Output the (x, y) coordinate of the center of the cell containing the given text.  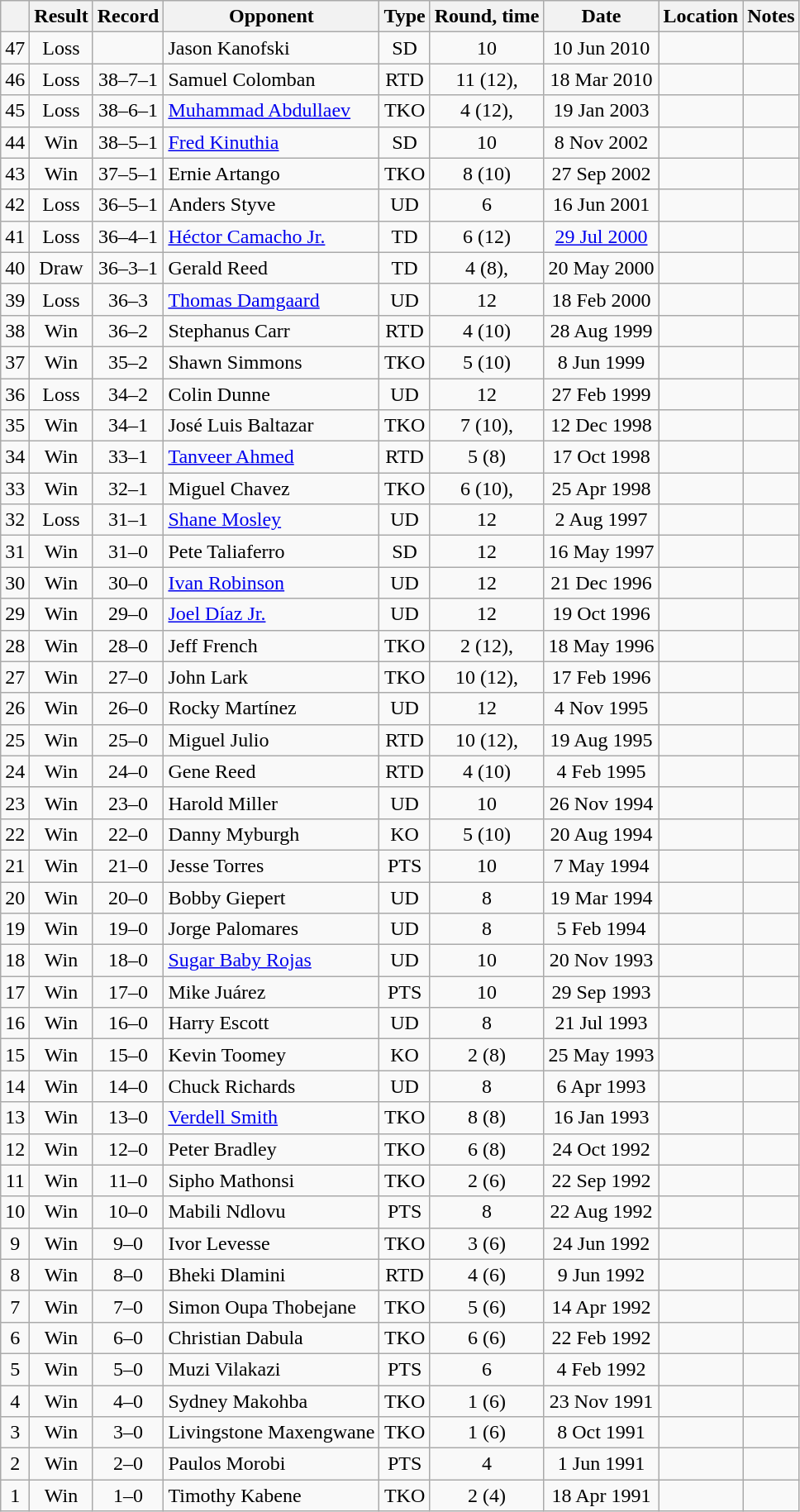
4–0 (128, 1401)
Rocky Martínez (271, 708)
1 Jun 1991 (602, 1464)
Héctor Camacho Jr. (271, 236)
John Lark (271, 677)
36–3 (128, 299)
19 Oct 1996 (602, 614)
12–0 (128, 1149)
Tanveer Ahmed (271, 457)
36–5–1 (128, 205)
8 Nov 2002 (602, 142)
Peter Bradley (271, 1149)
Miguel Julio (271, 740)
20 Aug 1994 (602, 834)
34 (15, 457)
21–0 (128, 866)
3 (6) (487, 1243)
Thomas Damgaard (271, 299)
2 (12), (487, 646)
Joel Díaz Jr. (271, 614)
44 (15, 142)
Samuel Colomban (271, 79)
45 (15, 111)
22–0 (128, 834)
29 Sep 1993 (602, 992)
Sydney Makohba (271, 1401)
40 (15, 268)
32 (15, 520)
4 Nov 1995 (602, 708)
Shane Mosley (271, 520)
43 (15, 174)
26 (15, 708)
29 (15, 614)
19 Jan 2003 (602, 111)
21 Jul 1993 (602, 1023)
Jeff French (271, 646)
25 May 1993 (602, 1055)
4 (6) (487, 1275)
Round, time (487, 17)
16 (15, 1023)
34–1 (128, 426)
13–0 (128, 1118)
Ernie Artango (271, 174)
17 Feb 1996 (602, 677)
6 (6) (487, 1338)
8 Jun 1999 (602, 362)
30 (15, 583)
19–0 (128, 929)
33 (15, 489)
Result (61, 17)
4 Feb 1995 (602, 771)
25 Apr 1998 (602, 489)
23 Nov 1991 (602, 1401)
39 (15, 299)
25 (15, 740)
Type (405, 17)
22 Feb 1992 (602, 1338)
Jorge Palomares (271, 929)
31–0 (128, 551)
Jesse Torres (271, 866)
6 Apr 1993 (602, 1086)
7 (15, 1306)
Gene Reed (271, 771)
Danny Myburgh (271, 834)
47 (15, 48)
Record (128, 17)
2 (8) (487, 1055)
37 (15, 362)
Harry Escott (271, 1023)
Draw (61, 268)
6 (8) (487, 1149)
20 May 2000 (602, 268)
28 Aug 1999 (602, 331)
11 (15, 1181)
Pete Taliaferro (271, 551)
5 (8) (487, 457)
19 (15, 929)
4 Feb 1992 (602, 1369)
8 Oct 1991 (602, 1433)
Gerald Reed (271, 268)
16–0 (128, 1023)
Bheki Dlamini (271, 1275)
Miguel Chavez (271, 489)
29 Jul 2000 (602, 236)
Shawn Simmons (271, 362)
10–0 (128, 1212)
Mike Juárez (271, 992)
27 Feb 1999 (602, 394)
36 (15, 394)
3 (15, 1433)
5 (6) (487, 1306)
Bobby Giepert (271, 897)
1–0 (128, 1495)
Paulos Morobi (271, 1464)
19 Mar 1994 (602, 897)
9–0 (128, 1243)
1 (15, 1495)
12 Dec 1998 (602, 426)
18 Feb 2000 (602, 299)
4 (8), (487, 268)
11 (12), (487, 79)
36–3–1 (128, 268)
Jason Kanofski (271, 48)
6 (10), (487, 489)
9 (15, 1243)
32–1 (128, 489)
2–0 (128, 1464)
29–0 (128, 614)
Ivor Levesse (271, 1243)
18 May 1996 (602, 646)
2 (6) (487, 1181)
36–4–1 (128, 236)
20 Nov 1993 (602, 961)
18–0 (128, 961)
7 May 1994 (602, 866)
José Luis Baltazar (271, 426)
9 Jun 1992 (602, 1275)
41 (15, 236)
6 (12) (487, 236)
18 (15, 961)
Sipho Mathonsi (271, 1181)
Timothy Kabene (271, 1495)
27–0 (128, 677)
16 May 1997 (602, 551)
2 (15, 1464)
4 (12), (487, 111)
21 Dec 1996 (602, 583)
Livingstone Maxengwane (271, 1433)
31–1 (128, 520)
Fred Kinuthia (271, 142)
Kevin Toomey (271, 1055)
Mabili Ndlovu (271, 1212)
3–0 (128, 1433)
Ivan Robinson (271, 583)
21 (15, 866)
30–0 (128, 583)
38 (15, 331)
17–0 (128, 992)
25–0 (128, 740)
35–2 (128, 362)
Muhammad Abdullaev (271, 111)
24 Oct 1992 (602, 1149)
23 (15, 803)
37–5–1 (128, 174)
17 Oct 1998 (602, 457)
38–6–1 (128, 111)
Christian Dabula (271, 1338)
23–0 (128, 803)
35 (15, 426)
Date (602, 17)
22 (15, 834)
Chuck Richards (271, 1086)
13 (15, 1118)
Opponent (271, 17)
Colin Dunne (271, 394)
15–0 (128, 1055)
14 (15, 1086)
Verdell Smith (271, 1118)
18 Mar 2010 (602, 79)
24–0 (128, 771)
28–0 (128, 646)
Harold Miller (271, 803)
Simon Oupa Thobejane (271, 1306)
Muzi Vilakazi (271, 1369)
16 Jan 1993 (602, 1118)
26 Nov 1994 (602, 803)
Notes (771, 17)
36–2 (128, 331)
27 (15, 677)
Anders Styve (271, 205)
38–7–1 (128, 79)
6–0 (128, 1338)
17 (15, 992)
8–0 (128, 1275)
5 Feb 1994 (602, 929)
2 (4) (487, 1495)
8 (10) (487, 174)
5–0 (128, 1369)
31 (15, 551)
42 (15, 205)
38–5–1 (128, 142)
24 Jun 1992 (602, 1243)
7–0 (128, 1306)
28 (15, 646)
7 (10), (487, 426)
34–2 (128, 394)
10 Jun 2010 (602, 48)
24 (15, 771)
16 Jun 2001 (602, 205)
46 (15, 79)
5 (15, 1369)
18 Apr 1991 (602, 1495)
Location (701, 17)
14–0 (128, 1086)
26–0 (128, 708)
Stephanus Carr (271, 331)
33–1 (128, 457)
14 Apr 1992 (602, 1306)
22 Sep 1992 (602, 1181)
19 Aug 1995 (602, 740)
27 Sep 2002 (602, 174)
20–0 (128, 897)
2 Aug 1997 (602, 520)
22 Aug 1992 (602, 1212)
11–0 (128, 1181)
8 (8) (487, 1118)
20 (15, 897)
15 (15, 1055)
Sugar Baby Rojas (271, 961)
